Provide the (x, y) coordinate of the cell's center where the given text is located.  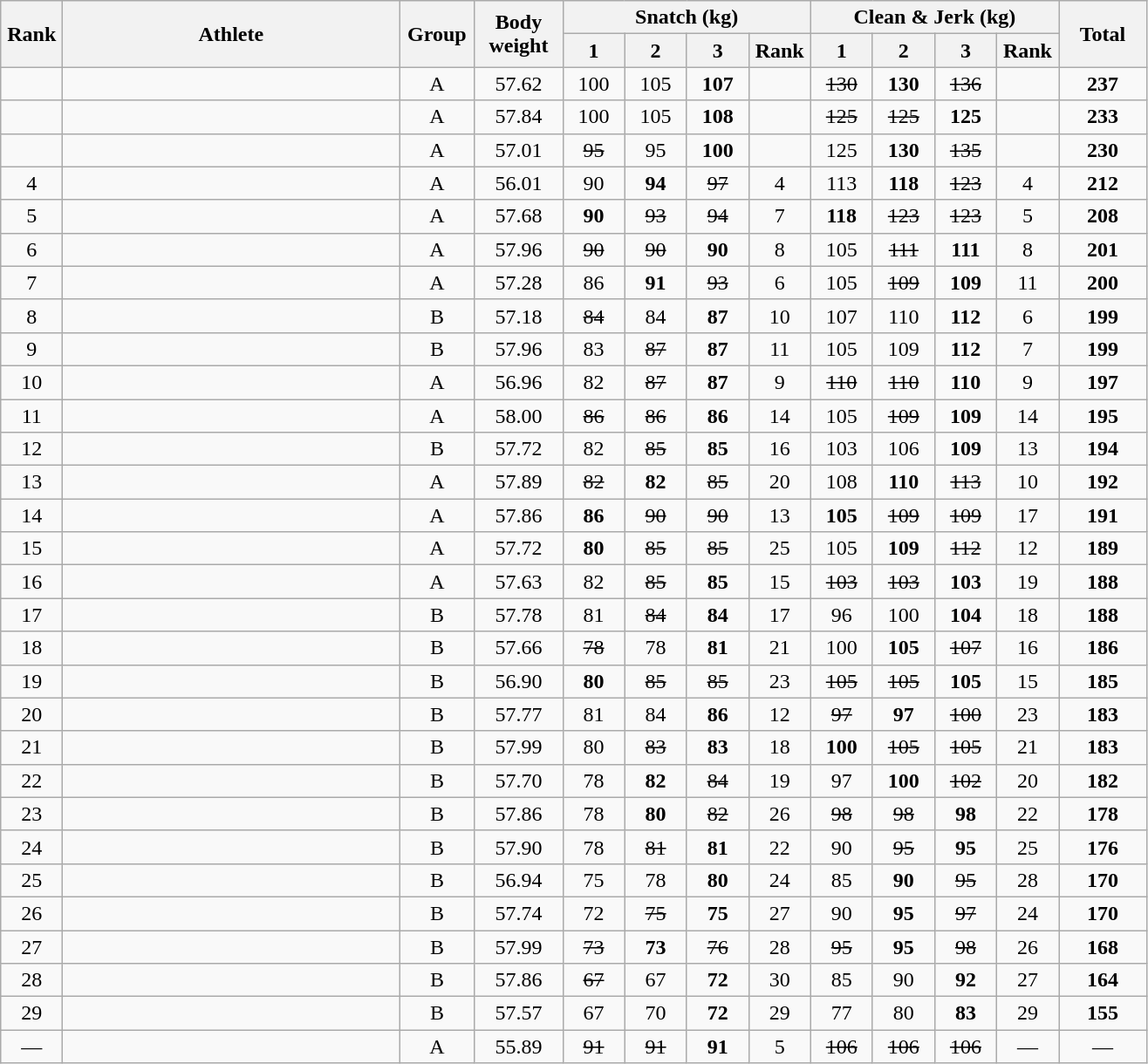
57.57 (518, 1013)
Snatch (kg) (687, 17)
186 (1103, 648)
191 (1103, 515)
57.70 (518, 781)
56.90 (518, 681)
135 (965, 150)
92 (965, 980)
178 (1103, 814)
96 (841, 615)
56.96 (518, 382)
76 (717, 946)
Athlete (231, 34)
201 (1103, 249)
58.00 (518, 416)
56.94 (518, 880)
57.68 (518, 216)
104 (965, 615)
57.77 (518, 714)
30 (780, 980)
57.18 (518, 316)
57.63 (518, 582)
200 (1103, 283)
56.01 (518, 183)
192 (1103, 482)
136 (965, 84)
Clean & Jerk (kg) (934, 17)
57.74 (518, 913)
185 (1103, 681)
233 (1103, 117)
57.78 (518, 615)
182 (1103, 781)
176 (1103, 847)
164 (1103, 980)
237 (1103, 84)
208 (1103, 216)
57.28 (518, 283)
Total (1103, 34)
195 (1103, 416)
57.90 (518, 847)
57.66 (518, 648)
57.62 (518, 84)
77 (841, 1013)
212 (1103, 183)
194 (1103, 449)
Group (437, 34)
189 (1103, 549)
197 (1103, 382)
57.01 (518, 150)
55.89 (518, 1047)
57.89 (518, 482)
102 (965, 781)
Body weight (518, 34)
57.84 (518, 117)
230 (1103, 150)
155 (1103, 1013)
168 (1103, 946)
70 (656, 1013)
